Determine the [X, Y] coordinate at the center of the cell enclosing the given text.  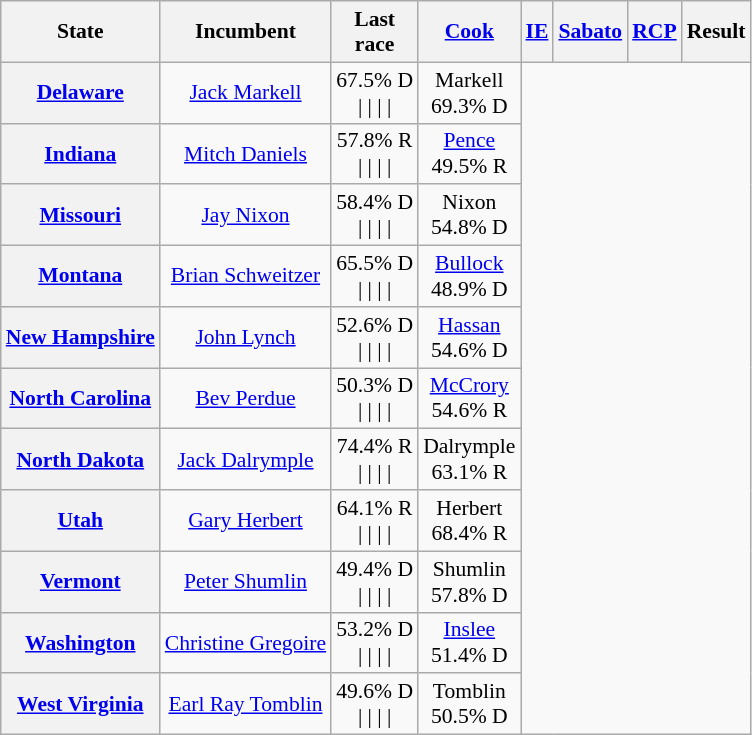
Gary Herbert [246, 520]
IE [538, 32]
49.4% D| | | | [374, 582]
57.8% R| | | | [374, 154]
52.6% D| | | | [374, 338]
New Hampshire [80, 338]
Nixon54.8% D [469, 216]
Dalrymple63.1% R [469, 460]
Inslee51.4% D [469, 642]
Missouri [80, 216]
McCrory54.6% R [469, 398]
Bullock48.9% D [469, 276]
64.1% R| | | | [374, 520]
Christine Gregoire [246, 642]
Delaware [80, 92]
Earl Ray Tomblin [246, 704]
John Lynch [246, 338]
Vermont [80, 582]
State [80, 32]
Markell69.3% D [469, 92]
Jay Nixon [246, 216]
RCP [654, 32]
Mitch Daniels [246, 154]
Bev Perdue [246, 398]
North Carolina [80, 398]
Herbert68.4% R [469, 520]
Utah [80, 520]
Washington [80, 642]
Cook [469, 32]
Lastrace [374, 32]
Montana [80, 276]
Brian Schweitzer [246, 276]
58.4% D| | | | [374, 216]
49.6% D| | | | [374, 704]
Peter Shumlin [246, 582]
Jack Dalrymple [246, 460]
Shumlin57.8% D [469, 582]
74.4% R| | | | [374, 460]
Incumbent [246, 32]
West Virginia [80, 704]
Pence49.5% R [469, 154]
Tomblin50.5% D [469, 704]
North Dakota [80, 460]
Indiana [80, 154]
67.5% D| | | | [374, 92]
Sabato [590, 32]
Result [716, 32]
53.2% D| | | | [374, 642]
50.3% D| | | | [374, 398]
Jack Markell [246, 92]
65.5% D| | | | [374, 276]
Hassan54.6% D [469, 338]
